From the cell containing the given text, extract its center point as [x, y] coordinate. 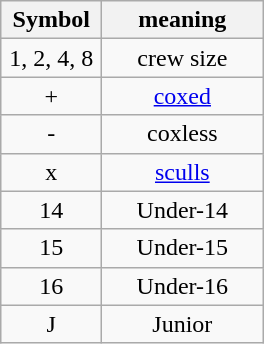
coxless [182, 134]
Under-15 [182, 248]
Junior [182, 324]
+ [52, 96]
Under-14 [182, 210]
crew size [182, 58]
coxed [182, 96]
14 [52, 210]
Symbol [52, 20]
x [52, 172]
J [52, 324]
Under-16 [182, 286]
15 [52, 248]
16 [52, 286]
1, 2, 4, 8 [52, 58]
meaning [182, 20]
sculls [182, 172]
- [52, 134]
